Output the [x, y] coordinate of the center of the cell containing the given text.  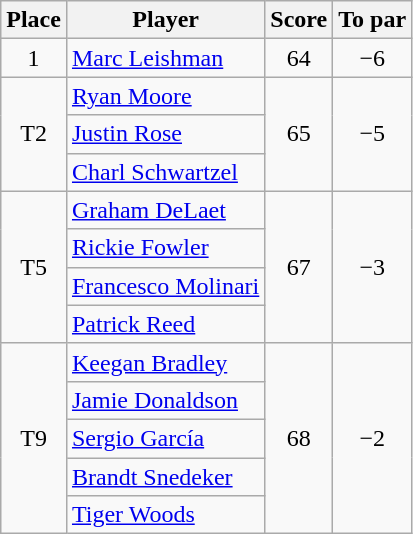
Ryan Moore [165, 96]
Player [165, 20]
Tiger Woods [165, 515]
−5 [372, 134]
−6 [372, 58]
Charl Schwartzel [165, 172]
T5 [34, 267]
T9 [34, 438]
Justin Rose [165, 134]
Keegan Bradley [165, 362]
T2 [34, 134]
65 [299, 134]
−2 [372, 438]
Jamie Donaldson [165, 400]
68 [299, 438]
Rickie Fowler [165, 248]
64 [299, 58]
Patrick Reed [165, 324]
67 [299, 267]
To par [372, 20]
Brandt Snedeker [165, 477]
Sergio García [165, 438]
Marc Leishman [165, 58]
Place [34, 20]
1 [34, 58]
−3 [372, 267]
Graham DeLaet [165, 210]
Francesco Molinari [165, 286]
Score [299, 20]
